Provide the (x, y) coordinate of the cell's center where the given text is located.  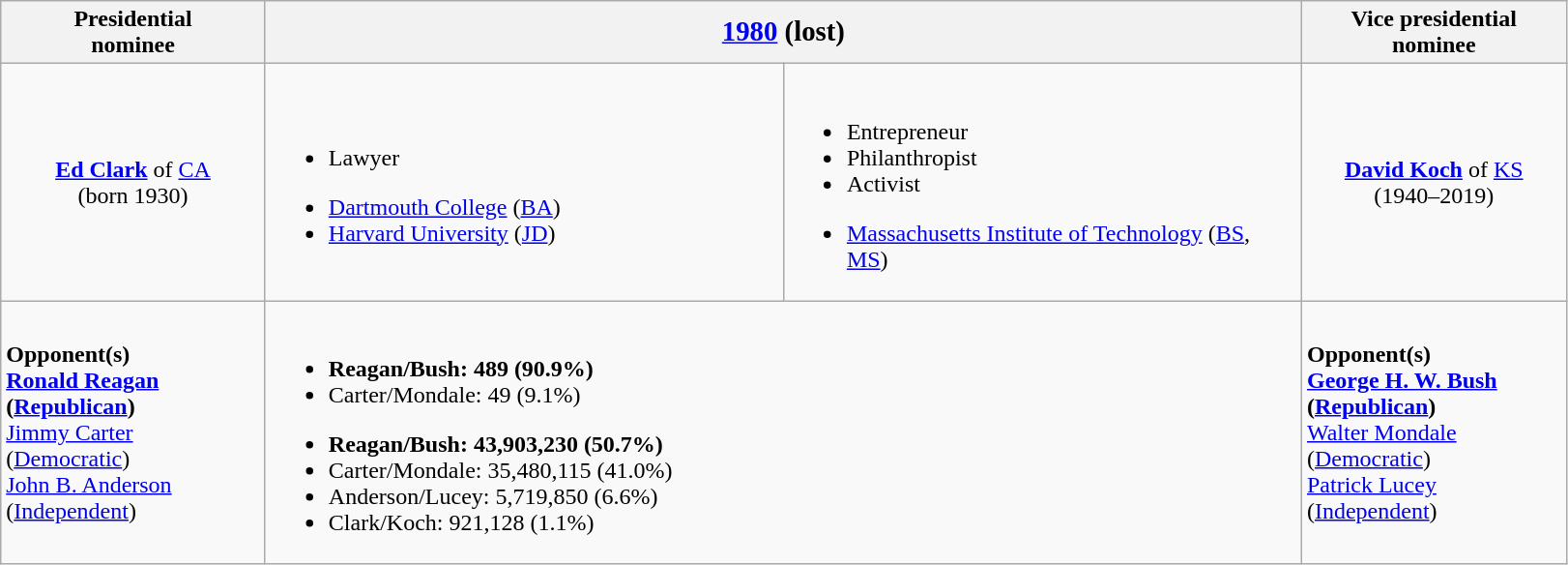
Opponent(s)Ronald Reagan (Republican)Jimmy Carter (Democratic)John B. Anderson (Independent) (133, 432)
Ed Clark of CA(born 1930) (133, 182)
EntrepreneurPhilanthropistActivistMassachusetts Institute of Technology (BS, MS) (1042, 182)
1980 (lost) (783, 33)
LawyerDartmouth College (BA)Harvard University (JD) (524, 182)
Presidentialnominee (133, 33)
David Koch of KS(1940–2019) (1434, 182)
Opponent(s)George H. W. Bush (Republican)Walter Mondale (Democratic)Patrick Lucey (Independent) (1434, 432)
Vice presidentialnominee (1434, 33)
